Scan for the cell matching the given text and deliver its [X, Y] coordinate at center. 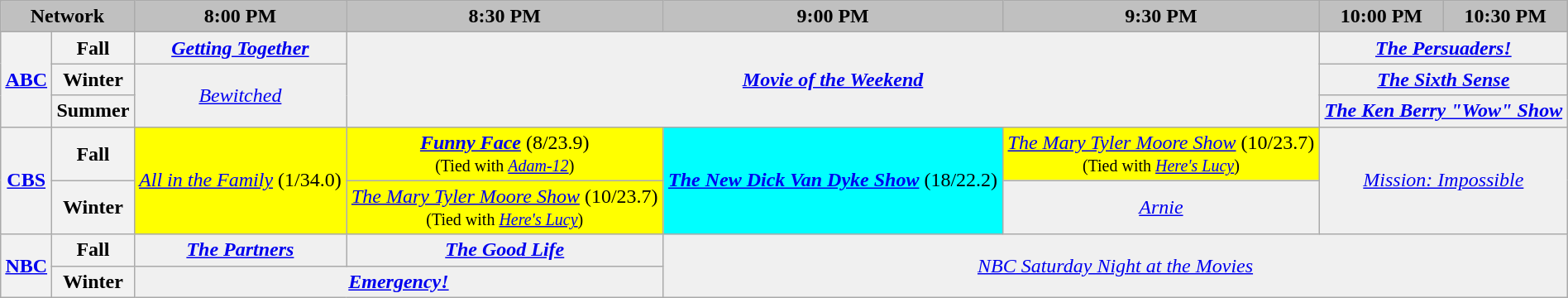
10:00 PM [1381, 17]
NBC Saturday Night at the Movies [1115, 266]
Movie of the Weekend [834, 79]
8:30 PM [504, 17]
Funny Face (8/23.9)(Tied with Adam-12) [504, 154]
The Ken Berry "Wow" Show [1443, 111]
ABC [26, 79]
The New Dick Van Dyke Show (18/22.2) [834, 180]
Network [68, 17]
NBC [26, 266]
Summer [93, 111]
8:00 PM [240, 17]
10:30 PM [1505, 17]
9:30 PM [1161, 17]
Mission: Impossible [1443, 180]
The Partners [240, 250]
Bewitched [240, 95]
The Persuaders! [1443, 48]
Arnie [1161, 207]
All in the Family (1/34.0) [240, 180]
Getting Together [240, 48]
9:00 PM [834, 17]
The Sixth Sense [1443, 79]
The Good Life [504, 250]
CBS [26, 180]
Emergency! [399, 281]
